Return (x, y) of the center of cell containing provided text 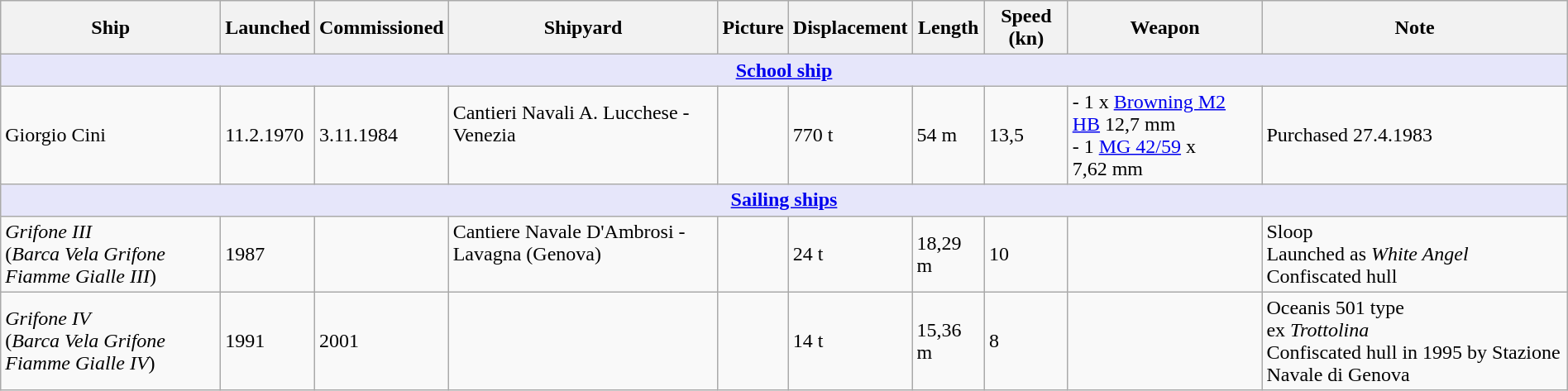
- 1 x Browning M2 HB 12,7 mm- 1 MG 42/59 x 7,62 mm (1164, 136)
Grifone III(Barca Vela Grifone Fiamme Gialle III) (111, 254)
Sailing ships (784, 200)
11.2.1970 (268, 136)
15,36 m (948, 341)
770 t (850, 136)
8 (1027, 341)
3.11.1984 (381, 136)
Picture (753, 28)
Cantieri Navali A. Lucchese - Venezia (583, 136)
Grifone IV(Barca Vela Grifone Fiamme Gialle IV) (111, 341)
Purchased 27.4.1983 (1414, 136)
Oceanis 501 typeex TrottolinaConfiscated hull in 1995 by Stazione Navale di Genova (1414, 341)
Displacement (850, 28)
SloopLaunched as White AngelConfiscated hull (1414, 254)
13,5 (1027, 136)
Launched (268, 28)
Shipyard (583, 28)
School ship (784, 70)
Commissioned (381, 28)
24 t (850, 254)
Ship (111, 28)
Giorgio Cini (111, 136)
18,29 m (948, 254)
Weapon (1164, 28)
Length (948, 28)
Speed (kn) (1027, 28)
1987 (268, 254)
54 m (948, 136)
10 (1027, 254)
Cantiere Navale D'Ambrosi - Lavagna (Genova) (583, 254)
2001 (381, 341)
1991 (268, 341)
14 t (850, 341)
Note (1414, 28)
